Determine the (X, Y) coordinate at the center of the cell enclosing the given text.  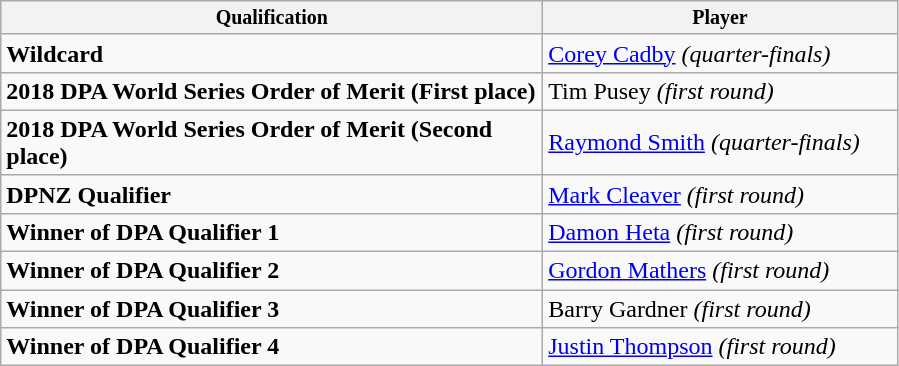
Winner of DPA Qualifier 1 (272, 232)
Winner of DPA Qualifier 4 (272, 347)
Wildcard (272, 53)
Player (720, 18)
Tim Pusey (first round) (720, 91)
2018 DPA World Series Order of Merit (First place) (272, 91)
DPNZ Qualifier (272, 194)
Barry Gardner (first round) (720, 309)
Qualification (272, 18)
Winner of DPA Qualifier 2 (272, 271)
2018 DPA World Series Order of Merit (Second place) (272, 142)
Raymond Smith (quarter-finals) (720, 142)
Justin Thompson (first round) (720, 347)
Gordon Mathers (first round) (720, 271)
Mark Cleaver (first round) (720, 194)
Winner of DPA Qualifier 3 (272, 309)
Damon Heta (first round) (720, 232)
Corey Cadby (quarter-finals) (720, 53)
